Determine the (x, y) coordinate at the center of the cell enclosing the given text.  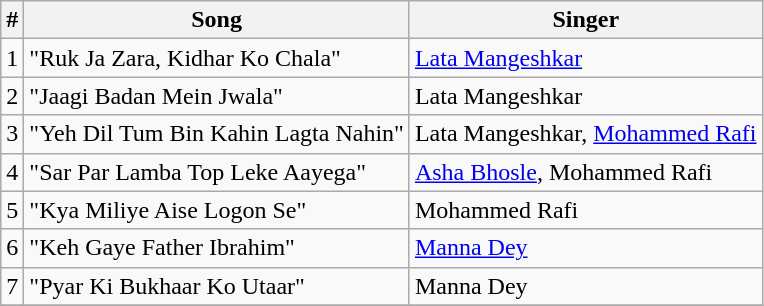
# (12, 20)
Lata Mangeshkar, Mohammed Rafi (586, 134)
"Sar Par Lamba Top Leke Aayega" (217, 172)
3 (12, 134)
"Ruk Ja Zara, Kidhar Ko Chala" (217, 58)
2 (12, 96)
Asha Bhosle, Mohammed Rafi (586, 172)
"Yeh Dil Tum Bin Kahin Lagta Nahin" (217, 134)
Song (217, 20)
"Kya Miliye Aise Logon Se" (217, 210)
5 (12, 210)
"Pyar Ki Bukhaar Ko Utaar" (217, 286)
Singer (586, 20)
6 (12, 248)
7 (12, 286)
Mohammed Rafi (586, 210)
"Jaagi Badan Mein Jwala" (217, 96)
"Keh Gaye Father Ibrahim" (217, 248)
1 (12, 58)
4 (12, 172)
